Search for the cell housing the specified text and yield its (X, Y) center coordinate. 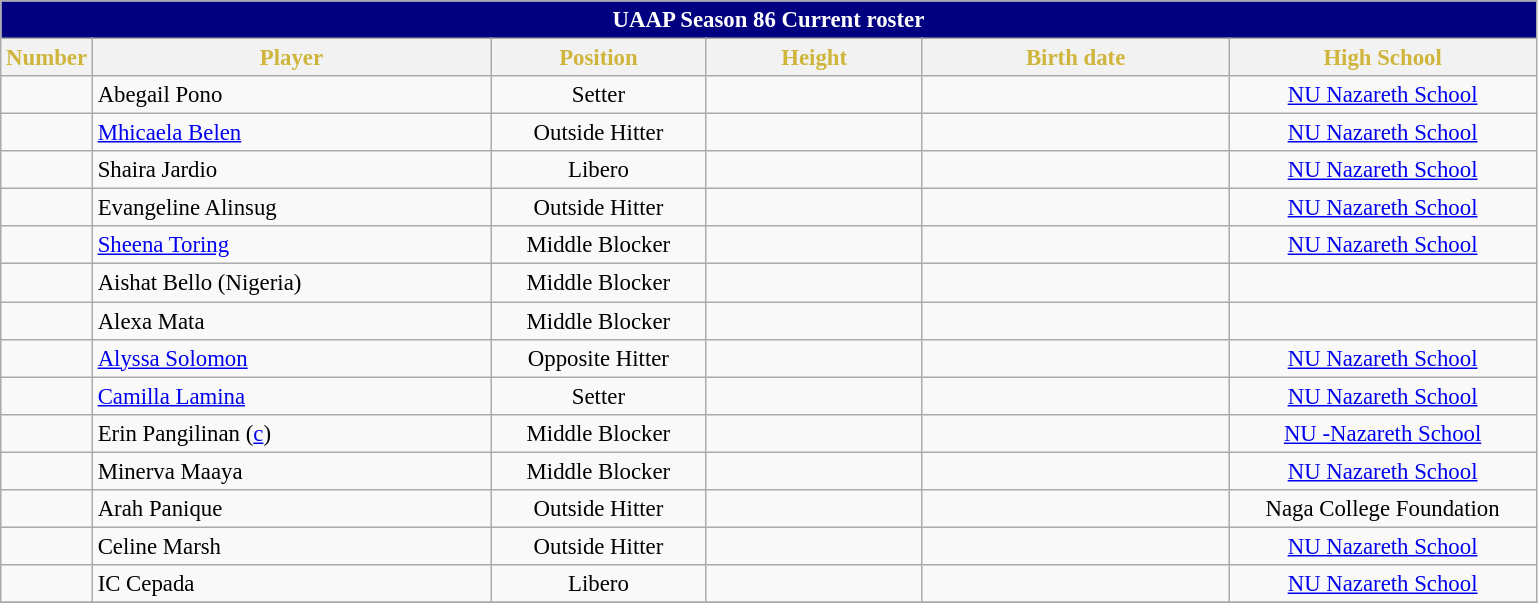
Sheena Toring (291, 245)
Arah Panique (291, 509)
Mhicaela Belen (291, 133)
Player (291, 58)
Camilla Lamina (291, 396)
Birth date (1076, 58)
High School (1382, 58)
Opposite Hitter (599, 358)
Number (47, 58)
Alexa Mata (291, 321)
Evangeline Alinsug (291, 208)
NU -Nazareth School (1382, 433)
Aishat Bello (Nigeria) (291, 283)
Shaira Jardio (291, 170)
Naga College Foundation (1382, 509)
IC Cepada (291, 584)
Position (599, 58)
Minerva Maaya (291, 471)
Alyssa Solomon (291, 358)
UAAP Season 86 Current roster (768, 20)
Abegail Pono (291, 95)
Height (814, 58)
Celine Marsh (291, 546)
Erin Pangilinan (c) (291, 433)
